Extract the (X, Y) coordinate from the center of the cell holding the provided text.  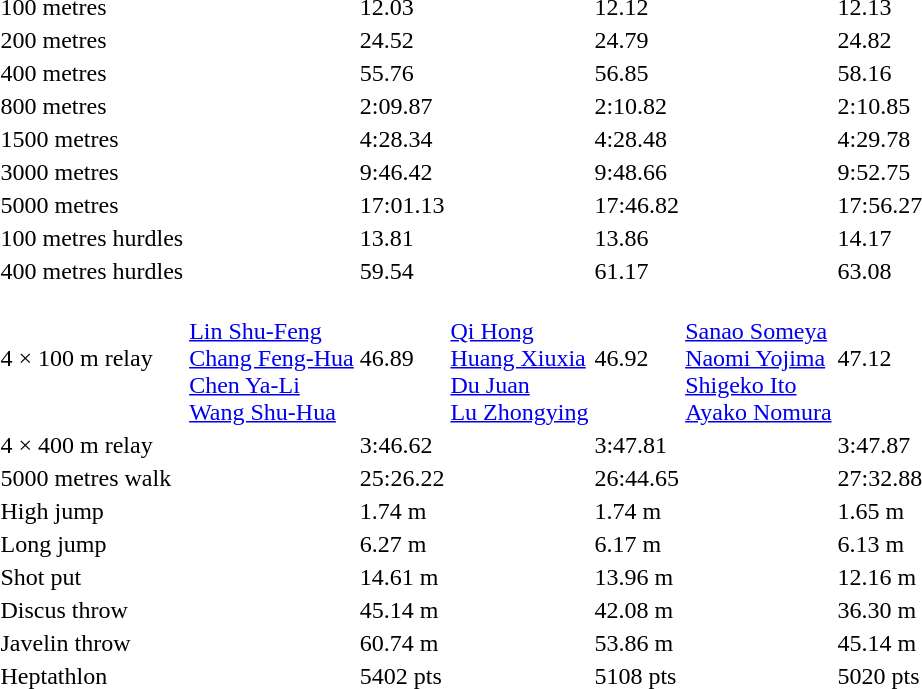
4:28.34 (402, 139)
25:26.22 (402, 478)
3:47.81 (637, 445)
6.27 m (402, 544)
17:46.82 (637, 205)
42.08 m (637, 610)
60.74 m (402, 643)
2:09.87 (402, 106)
14.61 m (402, 577)
9:48.66 (637, 172)
24.52 (402, 40)
17:01.13 (402, 205)
24.79 (637, 40)
46.89 (402, 358)
13.86 (637, 238)
Lin Shu-FengChang Feng-HuaChen Ya-LiWang Shu-Hua (272, 358)
3:46.62 (402, 445)
45.14 m (402, 610)
61.17 (637, 271)
53.86 m (637, 643)
9:46.42 (402, 172)
26:44.65 (637, 478)
2:10.82 (637, 106)
59.54 (402, 271)
56.85 (637, 73)
13.96 m (637, 577)
13.81 (402, 238)
4:28.48 (637, 139)
46.92 (637, 358)
55.76 (402, 73)
6.17 m (637, 544)
Sanao SomeyaNaomi YojimaShigeko ItoAyako Nomura (758, 358)
Qi HongHuang XiuxiaDu JuanLu Zhongying (520, 358)
